Capture the cell that displays the provided text and extract its [X, Y] central coordinate. 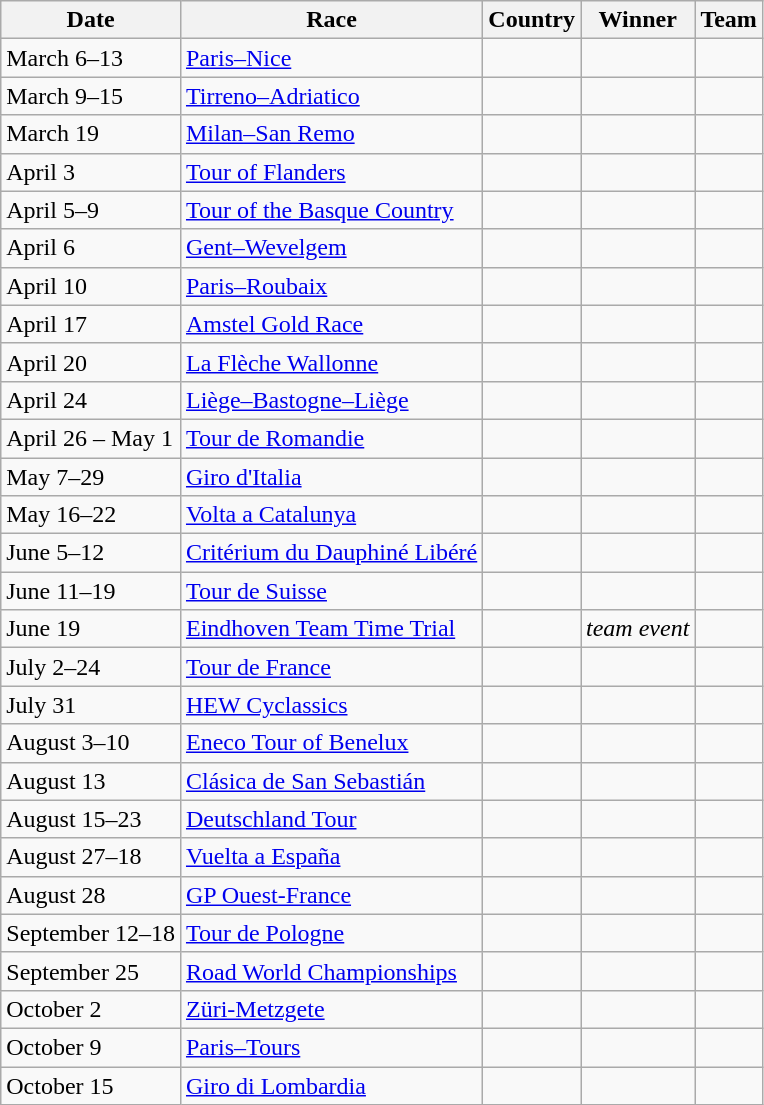
Tour de Suisse [331, 591]
Team [729, 20]
Road World Championships [331, 971]
Tour of Flanders [331, 172]
Tour de Pologne [331, 933]
Eneco Tour of Benelux [331, 743]
Tour de Romandie [331, 438]
October 15 [91, 1085]
Tour de France [331, 667]
May 7–29 [91, 477]
Country [532, 20]
Paris–Tours [331, 1047]
June 19 [91, 629]
August 28 [91, 895]
Race [331, 20]
September 12–18 [91, 933]
Tour of the Basque Country [331, 210]
team event [637, 629]
April 10 [91, 286]
April 6 [91, 248]
Eindhoven Team Time Trial [331, 629]
August 15–23 [91, 819]
Giro d'Italia [331, 477]
Clásica de San Sebastián [331, 781]
Winner [637, 20]
Critérium du Dauphiné Libéré [331, 553]
September 25 [91, 971]
July 2–24 [91, 667]
August 13 [91, 781]
April 26 – May 1 [91, 438]
Giro di Lombardia [331, 1085]
Paris–Roubaix [331, 286]
May 16–22 [91, 515]
Date [91, 20]
Deutschland Tour [331, 819]
July 31 [91, 705]
Paris–Nice [331, 58]
June 11–19 [91, 591]
April 20 [91, 362]
Milan–San Remo [331, 134]
October 2 [91, 1009]
Liège–Bastogne–Liège [331, 400]
Gent–Wevelgem [331, 248]
La Flèche Wallonne [331, 362]
March 19 [91, 134]
June 5–12 [91, 553]
April 17 [91, 324]
April 5–9 [91, 210]
Volta a Catalunya [331, 515]
August 27–18 [91, 857]
Züri-Metzgete [331, 1009]
HEW Cyclassics [331, 705]
March 6–13 [91, 58]
GP Ouest-France [331, 895]
March 9–15 [91, 96]
August 3–10 [91, 743]
October 9 [91, 1047]
Amstel Gold Race [331, 324]
Vuelta a España [331, 857]
Tirreno–Adriatico [331, 96]
April 24 [91, 400]
April 3 [91, 172]
